From the cell containing the given text, extract its center point as [X, Y] coordinate. 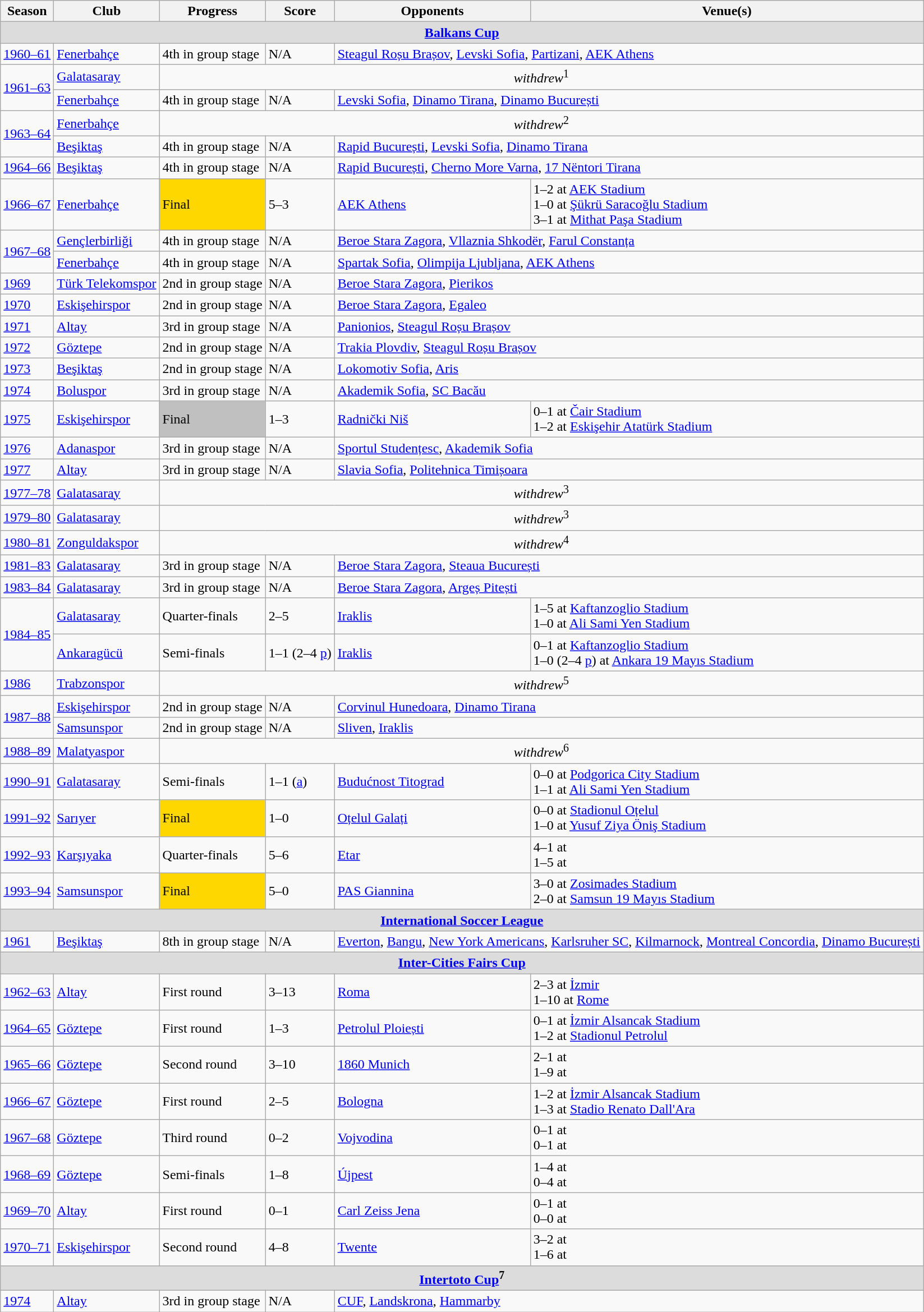
1–1 (a) [300, 782]
withdrew2 [541, 123]
1–5 at Kaftanzoglio Stadium1–0 at Ali Sami Yen Stadium [727, 616]
1977–78 [27, 492]
Trabzonspor [107, 683]
1860 Munich [432, 1065]
Score [300, 11]
1976 [27, 448]
1962–63 [27, 992]
1970–71 [27, 1247]
1964–65 [27, 1029]
Etar [432, 855]
1993–94 [27, 891]
AEK Athens [432, 204]
1971 [27, 326]
Türk Telekomspor [107, 283]
withdrew4 [541, 543]
1984–85 [27, 634]
Akademik Sofia, SC Bacău [629, 390]
Panionios, Steagul Roșu Brașov [629, 326]
Carl Zeiss Jena [432, 1210]
1981–83 [27, 566]
Beroe Stara Zagora, Pierikos [629, 283]
1977 [27, 469]
1973 [27, 369]
0–2 [300, 1138]
Corvinul Hunedoara, Dinamo Tirana [629, 706]
1964–66 [27, 168]
0–1 at Čair Stadium1–2 at Eskişehir Atatürk Stadium [727, 420]
1991–92 [27, 818]
1975 [27, 420]
Spartak Sofia, Olimpija Ljubljana, AEK Athens [629, 262]
0–0 at Podgorica City Stadium1–1 at Ali Sami Yen Stadium [727, 782]
Season [27, 11]
Intertoto Cup7 [462, 1278]
Ankaragücü [107, 653]
Petrolul Ploiești [432, 1029]
Oțelul Galați [432, 818]
1–0 [300, 818]
1968–69 [27, 1175]
1960–61 [27, 54]
2–3 at İzmir1–10 at Rome [727, 992]
0–1 at İzmir Alsancak Stadium1–2 at Stadionul Petrolul [727, 1029]
PAS Giannina [432, 891]
Beroe Stara Zagora, Argeș Pitești [629, 587]
1990–91 [27, 782]
Roma [432, 992]
Újpest [432, 1175]
Venue(s) [727, 11]
1–4 at 0–4 at [727, 1175]
1972 [27, 348]
Bologna [432, 1102]
Adanaspor [107, 448]
Lokomotiv Sofia, Aris [629, 369]
Rapid București, Cherno More Varna, 17 Nëntori Tirana [629, 168]
Zonguldakspor [107, 543]
Boluspor [107, 390]
Beroe Stara Zagora, Egaleo [629, 305]
Trakia Plovdiv, Steagul Roșu Brașov [629, 348]
Sarıyer [107, 818]
1–1 (2–4 p) [300, 653]
0–1 at Kaftanzoglio Stadium1–0 (2–4 p) at Ankara 19 Mayıs Stadium [727, 653]
Sliven, Iraklis [629, 728]
Opponents [432, 11]
withdrew1 [541, 77]
1963–64 [27, 135]
0–1 [300, 1210]
3–13 [300, 992]
Budućnost Titograd [432, 782]
1969–70 [27, 1210]
withdrew5 [541, 683]
1988–89 [27, 752]
CUF, Landskrona, Hammarby [629, 1301]
1965–66 [27, 1065]
Steagul Roșu Brașov, Levski Sofia, Partizani, AEK Athens [629, 54]
8th in group stage [212, 941]
Vojvodina [432, 1138]
Inter-Cities Fairs Cup [462, 963]
Gençlerbirliği [107, 241]
0–1 at 0–0 at [727, 1210]
Malatyaspor [107, 752]
Levski Sofia, Dinamo Tirana, Dinamo București [629, 100]
Twente [432, 1247]
1992–93 [27, 855]
4–1 at 1–5 at [727, 855]
withdrew6 [541, 752]
Radnički Niš [432, 420]
1983–84 [27, 587]
1–2 at AEK Stadium1–0 at Şükrü Saracoğlu Stadium3–1 at Mithat Paşa Stadium [727, 204]
Progress [212, 11]
5–3 [300, 204]
Karşıyaka [107, 855]
Balkans Cup [462, 33]
0–1 at 0–1 at [727, 1138]
1–2 at İzmir Alsancak Stadium1–3 at Stadio Renato Dall'Ara [727, 1102]
1979–80 [27, 518]
Beroe Stara Zagora, Steaua București [629, 566]
Sportul Studențesc, Akademik Sofia [629, 448]
Beroe Stara Zagora, Vllaznia Shkodër, Farul Constanța [629, 241]
3–2 at 1–6 at [727, 1247]
Third round [212, 1138]
1970 [27, 305]
1–8 [300, 1175]
Slavia Sofia, Politehnica Timișoara [629, 469]
Rapid București, Levski Sofia, Dinamo Tirana [629, 146]
1961 [27, 941]
4–8 [300, 1247]
1986 [27, 683]
1980–81 [27, 543]
International Soccer League [462, 920]
3–0 at Zosimades Stadium2–0 at Samsun 19 Mayıs Stadium [727, 891]
0–0 at Stadionul Oțelul1–0 at Yusuf Ziya Öniş Stadium [727, 818]
Everton, Bangu, New York Americans, Karlsruher SC, Kilmarnock, Montreal Concordia, Dinamo București [629, 941]
5–6 [300, 855]
1961–63 [27, 88]
5–0 [300, 891]
1969 [27, 283]
1987–88 [27, 717]
Club [107, 11]
2–1 at 1–9 at [727, 1065]
3–10 [300, 1065]
